Return (x, y) of the center of cell containing provided text 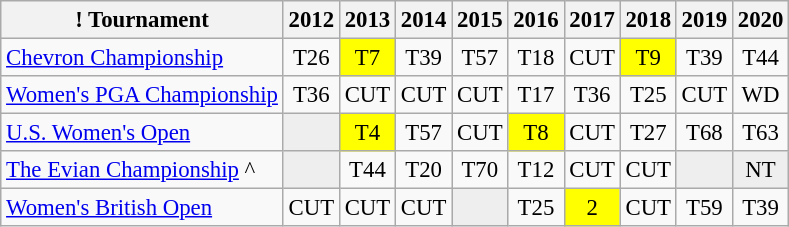
NT (760, 170)
T27 (648, 133)
T68 (704, 133)
U.S. Women's Open (142, 133)
2019 (704, 20)
2012 (311, 20)
2018 (648, 20)
T70 (480, 170)
T26 (311, 58)
T9 (648, 58)
2017 (592, 20)
T63 (760, 133)
2020 (760, 20)
T18 (536, 58)
! Tournament (142, 20)
Women's PGA Championship (142, 95)
2013 (367, 20)
2 (592, 208)
2015 (480, 20)
T4 (367, 133)
Chevron Championship (142, 58)
WD (760, 95)
Women's British Open (142, 208)
T59 (704, 208)
T8 (536, 133)
T12 (536, 170)
2014 (424, 20)
T20 (424, 170)
T7 (367, 58)
The Evian Championship ^ (142, 170)
T17 (536, 95)
2016 (536, 20)
